Capture the cell that displays the provided text and extract its [x, y] central coordinate. 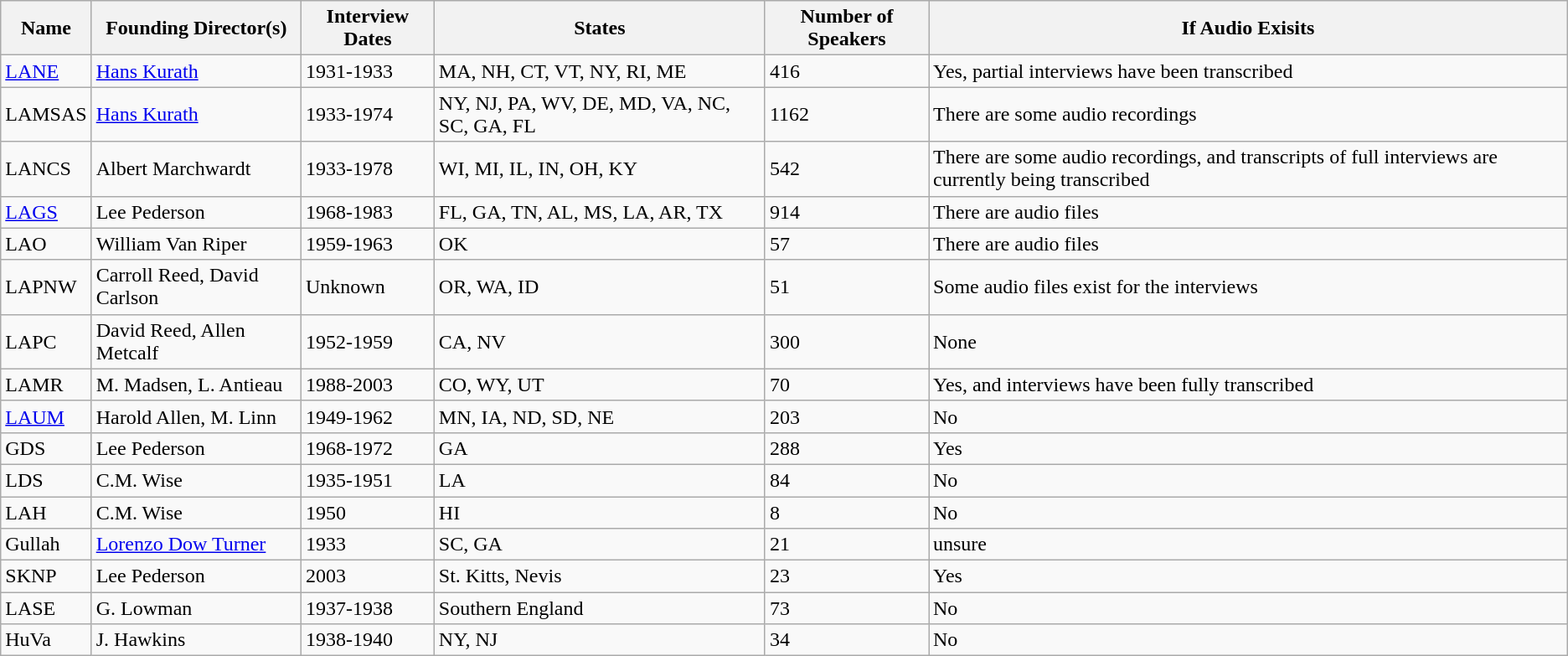
1938-1940 [367, 640]
None [1248, 342]
21 [846, 545]
1968-1972 [367, 448]
NY, NJ, PA, WV, DE, MD, VA, NC, SC, GA, FL [600, 114]
LAO [46, 244]
Albert Marchwardt [196, 169]
G. Lowman [196, 608]
Lorenzo Dow Turner [196, 545]
Name [46, 28]
1937-1938 [367, 608]
1933 [367, 545]
LAPNW [46, 287]
J. Hawkins [196, 640]
HuVa [46, 640]
LAH [46, 512]
There are some audio recordings [1248, 114]
1968-1983 [367, 212]
OK [600, 244]
1952-1959 [367, 342]
Some audio files exist for the interviews [1248, 287]
Gullah [46, 545]
Carroll Reed, David Carlson [196, 287]
GDS [46, 448]
914 [846, 212]
70 [846, 385]
73 [846, 608]
51 [846, 287]
203 [846, 416]
MA, NH, CT, VT, NY, RI, ME [600, 71]
M. Madsen, L. Antieau [196, 385]
1950 [367, 512]
Number of Speakers [846, 28]
States [600, 28]
LDS [46, 480]
LAMR [46, 385]
LAUM [46, 416]
NY, NJ [600, 640]
LAMSAS [46, 114]
1935-1951 [367, 480]
Yes, and interviews have been fully transcribed [1248, 385]
57 [846, 244]
LA [600, 480]
St. Kitts, Nevis [600, 576]
416 [846, 71]
1949-1962 [367, 416]
8 [846, 512]
84 [846, 480]
CO, WY, UT [600, 385]
LAPC [46, 342]
OR, WA, ID [600, 287]
1933-1974 [367, 114]
LASE [46, 608]
David Reed, Allen Metcalf [196, 342]
1933-1978 [367, 169]
LANE [46, 71]
Yes, partial interviews have been transcribed [1248, 71]
There are some audio recordings, and transcripts of full interviews are currently being transcribed [1248, 169]
23 [846, 576]
288 [846, 448]
Unknown [367, 287]
300 [846, 342]
LAGS [46, 212]
1162 [846, 114]
SKNP [46, 576]
34 [846, 640]
1931-1933 [367, 71]
unsure [1248, 545]
542 [846, 169]
HI [600, 512]
2003 [367, 576]
FL, GA, TN, AL, MS, LA, AR, TX [600, 212]
If Audio Exisits [1248, 28]
Harold Allen, M. Linn [196, 416]
GA [600, 448]
MN, IA, ND, SD, NE [600, 416]
Southern England [600, 608]
WI, MI, IL, IN, OH, KY [600, 169]
1959-1963 [367, 244]
SC, GA [600, 545]
William Van Riper [196, 244]
LANCS [46, 169]
1988-2003 [367, 385]
CA, NV [600, 342]
Interview Dates [367, 28]
Founding Director(s) [196, 28]
